Find where the given text appears and provide that cell's center as (X, Y) coordinate. 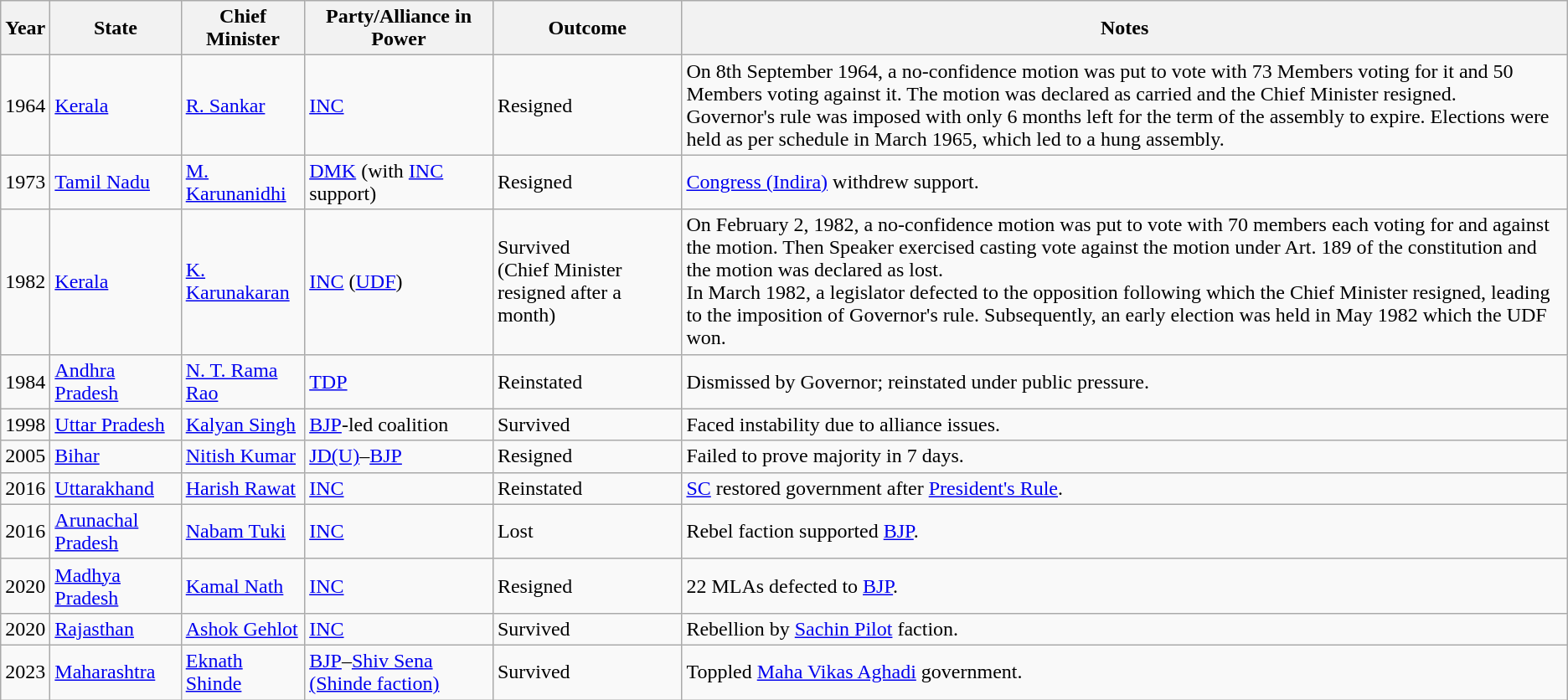
Kamal Nath (243, 586)
1973 (25, 183)
State (116, 28)
Arunachal Pradesh (116, 531)
Uttar Pradesh (116, 425)
BJP–Shiv Sena (Shinde faction) (399, 672)
DMK (with INC support) (399, 183)
Lost (587, 531)
Harish Rawat (243, 488)
TDP (399, 382)
Party/Alliance in Power (399, 28)
BJP-led coalition (399, 425)
22 MLAs defected to BJP. (1124, 586)
Ashok Gehlot (243, 629)
Year (25, 28)
1964 (25, 106)
Toppled Maha Vikas Aghadi government. (1124, 672)
2023 (25, 672)
Andhra Pradesh (116, 382)
Survived(Chief Minister resigned after a month) (587, 281)
Eknath Shinde (243, 672)
Rebel faction supported BJP. (1124, 531)
M. Karunanidhi (243, 183)
1984 (25, 382)
Failed to prove majority in 7 days. (1124, 456)
N. T. Rama Rao (243, 382)
K. Karunakaran (243, 281)
Congress (Indira) withdrew support. (1124, 183)
Notes (1124, 28)
INC (UDF) (399, 281)
Outcome (587, 28)
R. Sankar (243, 106)
1998 (25, 425)
1982 (25, 281)
Dismissed by Governor; reinstated under public pressure. (1124, 382)
Bihar (116, 456)
2005 (25, 456)
Faced instability due to alliance issues. (1124, 425)
Tamil Nadu (116, 183)
JD(U)–BJP (399, 456)
Chief Minister (243, 28)
Nitish Kumar (243, 456)
Uttarakhand (116, 488)
Rebellion by Sachin Pilot faction. (1124, 629)
SC restored government after President's Rule. (1124, 488)
Rajasthan (116, 629)
Kalyan Singh (243, 425)
Nabam Tuki (243, 531)
Maharashtra (116, 672)
Madhya Pradesh (116, 586)
